Identify which cell holds the provided text, then report its [x, y] central coordinate. 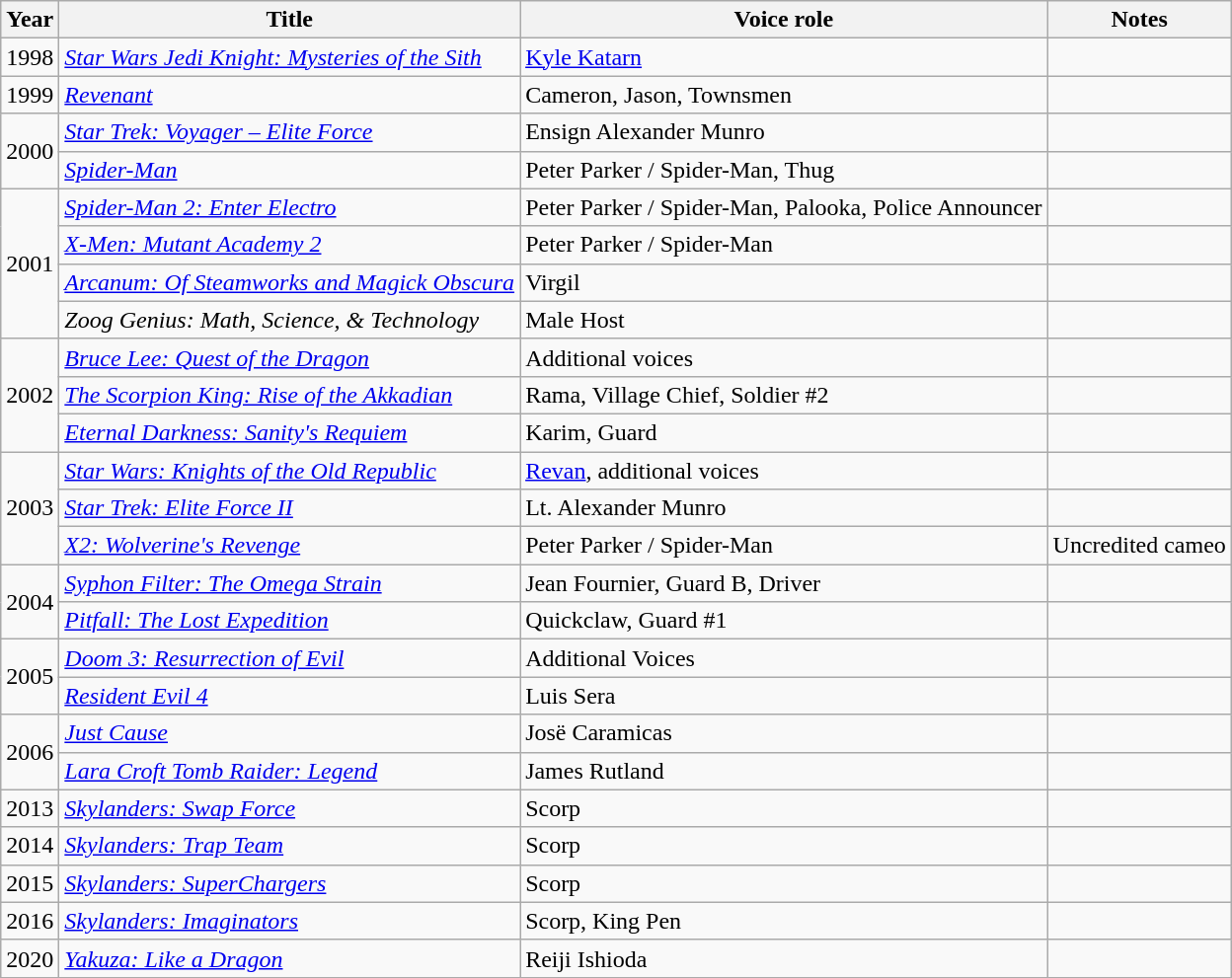
Uncredited cameo [1139, 546]
Quickclaw, Guard #1 [784, 621]
1999 [30, 95]
Additional Voices [784, 658]
Peter Parker / Spider-Man, Thug [784, 170]
Syphon Filter: The Omega Strain [290, 583]
X-Men: Mutant Academy 2 [290, 245]
Arcanum: Of Steamworks and Magick Obscura [290, 282]
Jean Fournier, Guard B, Driver [784, 583]
Pitfall: The Lost Expedition [290, 621]
2020 [30, 958]
Skylanders: Trap Team [290, 846]
Revan, additional voices [784, 471]
Karim, Guard [784, 432]
Josë Caramicas [784, 733]
Lt. Alexander Munro [784, 508]
Rama, Village Chief, Soldier #2 [784, 395]
Spider-Man 2: Enter Electro [290, 207]
Voice role [784, 20]
Skylanders: SuperChargers [290, 883]
Title [290, 20]
2001 [30, 263]
2016 [30, 921]
2003 [30, 508]
Just Cause [290, 733]
Ensign Alexander Munro [784, 132]
1998 [30, 57]
Star Wars Jedi Knight: Mysteries of the Sith [290, 57]
Skylanders: Imaginators [290, 921]
2004 [30, 602]
Zoog Genius: Math, Science, & Technology [290, 320]
Lara Croft Tomb Raider: Legend [290, 771]
Additional voices [784, 357]
Cameron, Jason, Townsmen [784, 95]
Star Trek: Voyager – Elite Force [290, 132]
X2: Wolverine's Revenge [290, 546]
Resident Evil 4 [290, 696]
James Rutland [784, 771]
Luis Sera [784, 696]
Peter Parker / Spider-Man, Palooka, Police Announcer [784, 207]
The Scorpion King: Rise of the Akkadian [290, 395]
Revenant [290, 95]
Virgil [784, 282]
Bruce Lee: Quest of the Dragon [290, 357]
2015 [30, 883]
2002 [30, 395]
2013 [30, 808]
Skylanders: Swap Force [290, 808]
2014 [30, 846]
Doom 3: Resurrection of Evil [290, 658]
Kyle Katarn [784, 57]
Notes [1139, 20]
2005 [30, 677]
Yakuza: Like a Dragon [290, 958]
Eternal Darkness: Sanity's Requiem [290, 432]
Spider-Man [290, 170]
Reiji Ishioda [784, 958]
Year [30, 20]
Scorp, King Pen [784, 921]
2006 [30, 752]
Male Host [784, 320]
2000 [30, 151]
Star Wars: Knights of the Old Republic [290, 471]
Star Trek: Elite Force II [290, 508]
